Provide the (X, Y) coordinate of the cell's center where the given text is located.  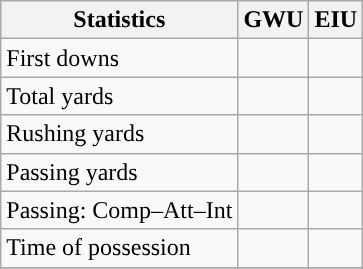
GWU (274, 20)
Rushing yards (120, 134)
Statistics (120, 20)
Passing yards (120, 172)
EIU (336, 20)
Time of possession (120, 248)
Total yards (120, 96)
Passing: Comp–Att–Int (120, 210)
First downs (120, 58)
